Detect which cell encompasses the target text, then output its (x, y) center coordinate. 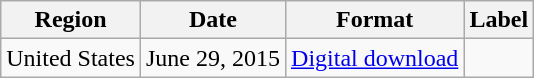
Region (71, 20)
June 29, 2015 (212, 58)
Label (499, 20)
United States (71, 58)
Date (212, 20)
Format (375, 20)
Digital download (375, 58)
